Identify which cell holds the provided text, then report its [x, y] central coordinate. 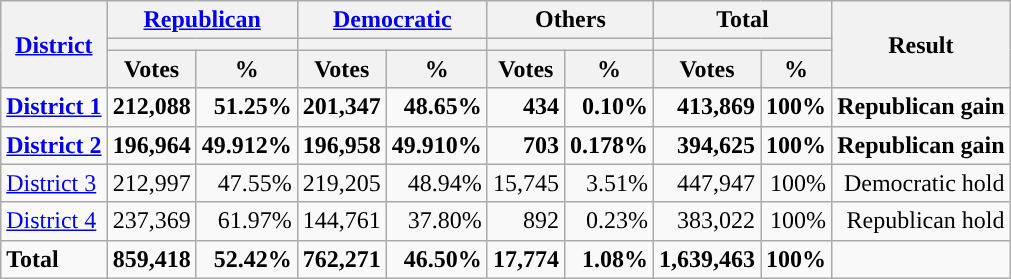
703 [526, 145]
196,964 [152, 145]
1,639,463 [706, 259]
District 3 [54, 183]
37.80% [436, 221]
District [54, 44]
201,347 [342, 107]
Democratic hold [921, 183]
859,418 [152, 259]
52.42% [246, 259]
0.10% [608, 107]
48.65% [436, 107]
0.178% [608, 145]
447,947 [706, 183]
1.08% [608, 259]
3.51% [608, 183]
196,958 [342, 145]
237,369 [152, 221]
49.910% [436, 145]
Result [921, 44]
District 2 [54, 145]
47.55% [246, 183]
0.23% [608, 221]
Republican [202, 20]
Democratic [392, 20]
17,774 [526, 259]
District 4 [54, 221]
413,869 [706, 107]
434 [526, 107]
15,745 [526, 183]
892 [526, 221]
Others [570, 20]
212,997 [152, 183]
49.912% [246, 145]
51.25% [246, 107]
212,088 [152, 107]
Republican hold [921, 221]
61.97% [246, 221]
144,761 [342, 221]
48.94% [436, 183]
219,205 [342, 183]
394,625 [706, 145]
383,022 [706, 221]
762,271 [342, 259]
46.50% [436, 259]
District 1 [54, 107]
